Extract the (x, y) coordinate from the center of the cell holding the provided text.  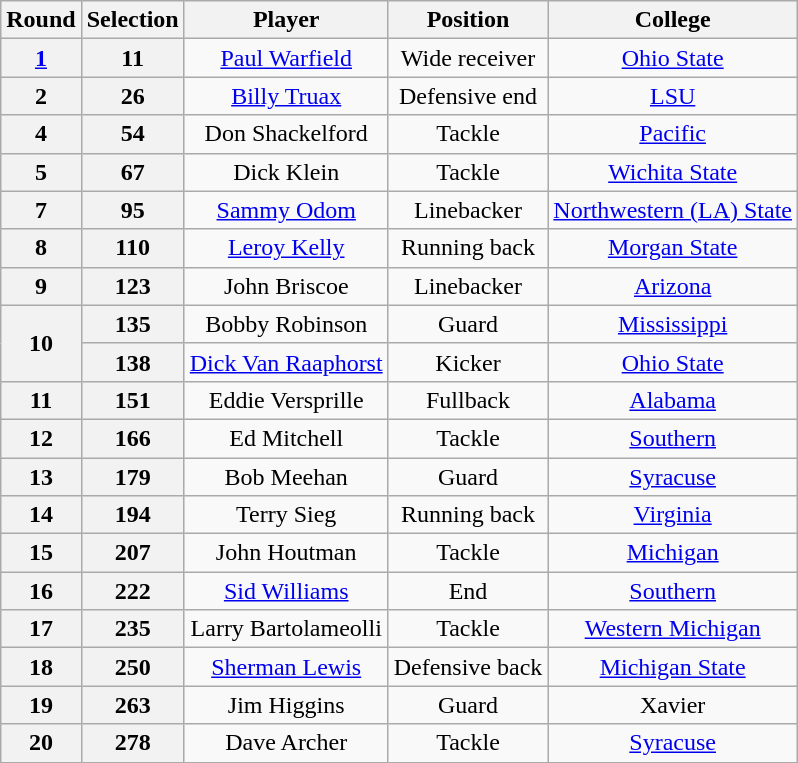
Sid Williams (286, 591)
18 (41, 667)
Mississippi (673, 324)
9 (41, 286)
Paul Warfield (286, 58)
16 (41, 591)
Virginia (673, 515)
110 (132, 248)
Dick Klein (286, 172)
8 (41, 248)
166 (132, 438)
Billy Truax (286, 96)
222 (132, 591)
7 (41, 210)
Western Michigan (673, 629)
207 (132, 553)
Michigan State (673, 667)
17 (41, 629)
Player (286, 20)
12 (41, 438)
4 (41, 134)
Morgan State (673, 248)
123 (132, 286)
2 (41, 96)
151 (132, 400)
Leroy Kelly (286, 248)
10 (41, 343)
13 (41, 477)
194 (132, 515)
Round (41, 20)
278 (132, 743)
Jim Higgins (286, 705)
Wide receiver (468, 58)
263 (132, 705)
Wichita State (673, 172)
Terry Sieg (286, 515)
Michigan (673, 553)
15 (41, 553)
Position (468, 20)
95 (132, 210)
Selection (132, 20)
Arizona (673, 286)
Don Shackelford (286, 134)
Xavier (673, 705)
Pacific (673, 134)
End (468, 591)
Defensive end (468, 96)
Sherman Lewis (286, 667)
138 (132, 362)
54 (132, 134)
14 (41, 515)
1 (41, 58)
26 (132, 96)
Eddie Versprille (286, 400)
John Briscoe (286, 286)
Dick Van Raaphorst (286, 362)
Defensive back (468, 667)
235 (132, 629)
LSU (673, 96)
Northwestern (LA) State (673, 210)
Sammy Odom (286, 210)
Ed Mitchell (286, 438)
250 (132, 667)
Bobby Robinson (286, 324)
179 (132, 477)
20 (41, 743)
Alabama (673, 400)
Larry Bartolameolli (286, 629)
5 (41, 172)
John Houtman (286, 553)
19 (41, 705)
Dave Archer (286, 743)
Bob Meehan (286, 477)
Kicker (468, 362)
Fullback (468, 400)
67 (132, 172)
135 (132, 324)
College (673, 20)
